For the text-containing cell, return its midpoint in [x, y] coordinate format. 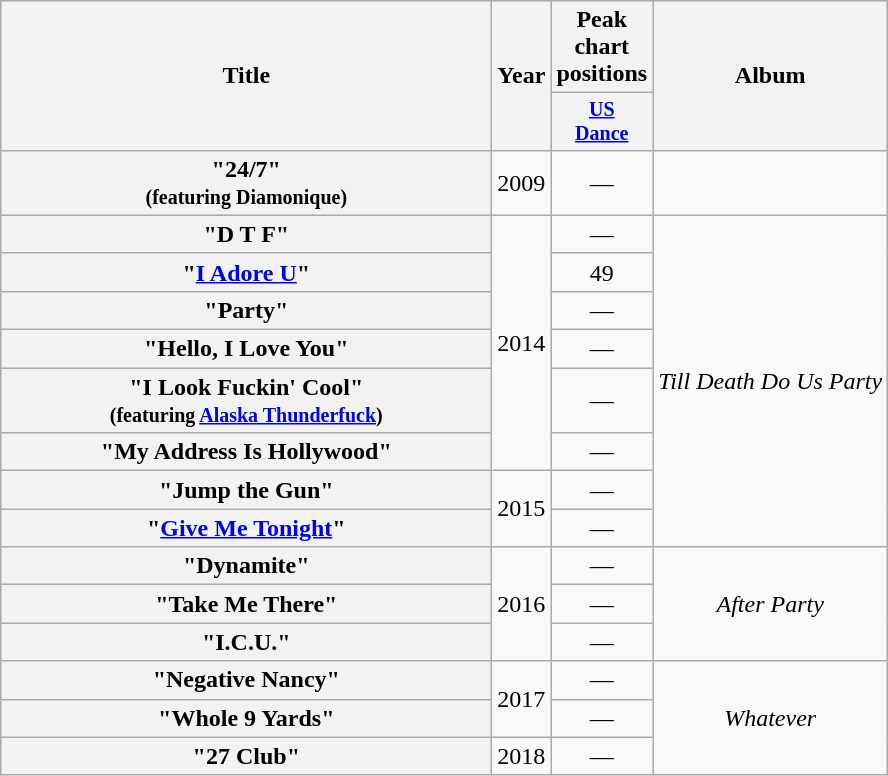
"Jump the Gun" [246, 490]
Peak chart positions [602, 47]
"Hello, I Love You" [246, 349]
2009 [522, 182]
2017 [522, 699]
"Party" [246, 310]
USDance [602, 122]
Album [770, 76]
Title [246, 76]
49 [602, 272]
2018 [522, 756]
"Take Me There" [246, 604]
Whatever [770, 718]
After Party [770, 604]
"I Adore U" [246, 272]
"Whole 9 Yards" [246, 718]
Year [522, 76]
2016 [522, 604]
"Give Me Tonight" [246, 528]
2014 [522, 342]
"I.C.U." [246, 642]
2015 [522, 509]
Till Death Do Us Party [770, 381]
"Negative Nancy" [246, 680]
"My Address Is Hollywood" [246, 452]
"I Look Fuckin' Cool"(featuring Alaska Thunderfuck) [246, 400]
"27 Club" [246, 756]
"Dynamite" [246, 566]
"D T F" [246, 234]
"24/7"(featuring Diamonique) [246, 182]
